Return (X, Y) of the center of cell containing provided text 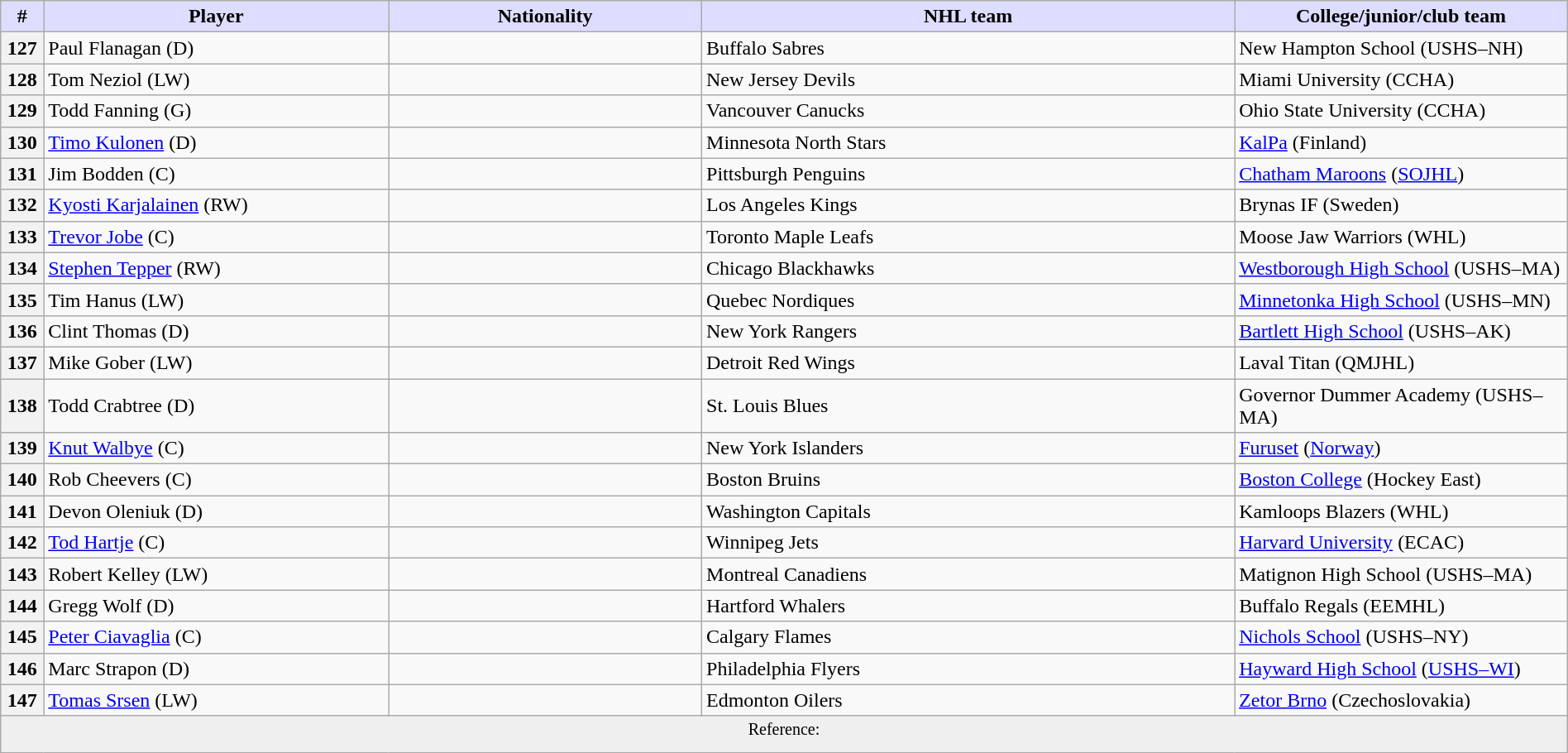
New Hampton School (USHS–NH) (1401, 48)
Player (217, 17)
138 (22, 405)
Todd Crabtree (D) (217, 405)
Tom Neziol (LW) (217, 79)
Zetor Brno (Czechoslovakia) (1401, 700)
Montreal Canadiens (968, 574)
Bartlett High School (USHS–AK) (1401, 331)
Todd Fanning (G) (217, 111)
Nichols School (USHS–NY) (1401, 637)
Westborough High School (USHS–MA) (1401, 268)
Tim Hanus (LW) (217, 300)
New York Rangers (968, 331)
College/junior/club team (1401, 17)
Kamloops Blazers (WHL) (1401, 511)
KalPa (Finland) (1401, 142)
Kyosti Karjalainen (RW) (217, 205)
Boston College (Hockey East) (1401, 480)
133 (22, 237)
Minnetonka High School (USHS–MN) (1401, 300)
Toronto Maple Leafs (968, 237)
144 (22, 606)
Edmonton Oilers (968, 700)
Jim Bodden (C) (217, 174)
Laval Titan (QMJHL) (1401, 362)
Matignon High School (USHS–MA) (1401, 574)
Winnipeg Jets (968, 543)
Stephen Tepper (RW) (217, 268)
140 (22, 480)
St. Louis Blues (968, 405)
Furuset (Norway) (1401, 448)
Philadelphia Flyers (968, 669)
Paul Flanagan (D) (217, 48)
146 (22, 669)
139 (22, 448)
Gregg Wolf (D) (217, 606)
128 (22, 79)
NHL team (968, 17)
Moose Jaw Warriors (WHL) (1401, 237)
Marc Strapon (D) (217, 669)
135 (22, 300)
Knut Walbye (C) (217, 448)
Calgary Flames (968, 637)
Hartford Whalers (968, 606)
Brynas IF (Sweden) (1401, 205)
142 (22, 543)
Buffalo Sabres (968, 48)
127 (22, 48)
Ohio State University (CCHA) (1401, 111)
134 (22, 268)
Los Angeles Kings (968, 205)
Trevor Jobe (C) (217, 237)
Quebec Nordiques (968, 300)
Minnesota North Stars (968, 142)
130 (22, 142)
131 (22, 174)
Tod Hartje (C) (217, 543)
132 (22, 205)
Mike Gober (LW) (217, 362)
Clint Thomas (D) (217, 331)
Detroit Red Wings (968, 362)
141 (22, 511)
Chicago Blackhawks (968, 268)
New Jersey Devils (968, 79)
Nationality (546, 17)
Washington Capitals (968, 511)
Reference: (784, 735)
137 (22, 362)
# (22, 17)
Chatham Maroons (SOJHL) (1401, 174)
136 (22, 331)
New York Islanders (968, 448)
145 (22, 637)
Robert Kelley (LW) (217, 574)
Vancouver Canucks (968, 111)
Pittsburgh Penguins (968, 174)
Peter Ciavaglia (C) (217, 637)
143 (22, 574)
Tomas Srsen (LW) (217, 700)
147 (22, 700)
Miami University (CCHA) (1401, 79)
Rob Cheevers (C) (217, 480)
Devon Oleniuk (D) (217, 511)
Buffalo Regals (EEMHL) (1401, 606)
Governor Dummer Academy (USHS–MA) (1401, 405)
Harvard University (ECAC) (1401, 543)
129 (22, 111)
Boston Bruins (968, 480)
Timo Kulonen (D) (217, 142)
Hayward High School (USHS–WI) (1401, 669)
